Return (X, Y) of the center of cell containing provided text 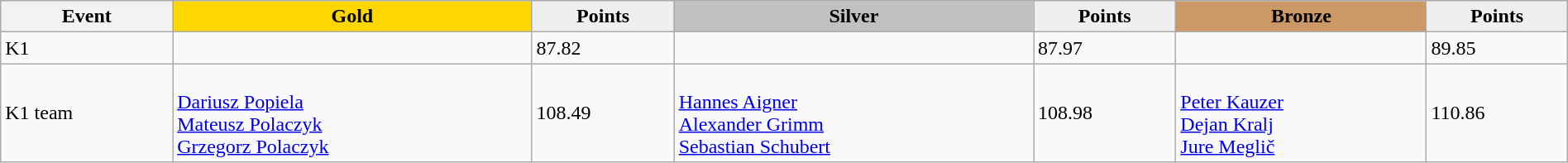
K1 (87, 48)
87.82 (603, 48)
87.97 (1105, 48)
108.98 (1105, 113)
Event (87, 17)
K1 team (87, 113)
110.86 (1497, 113)
Bronze (1302, 17)
Silver (853, 17)
Peter KauzerDejan KraljJure Meglič (1302, 113)
Hannes AignerAlexander GrimmSebastian Schubert (853, 113)
89.85 (1497, 48)
Gold (352, 17)
Dariusz PopielaMateusz PolaczykGrzegorz Polaczyk (352, 113)
108.49 (603, 113)
